Pinpoint the cell where the given text exists, returning its (x, y) midpoint coordinate. 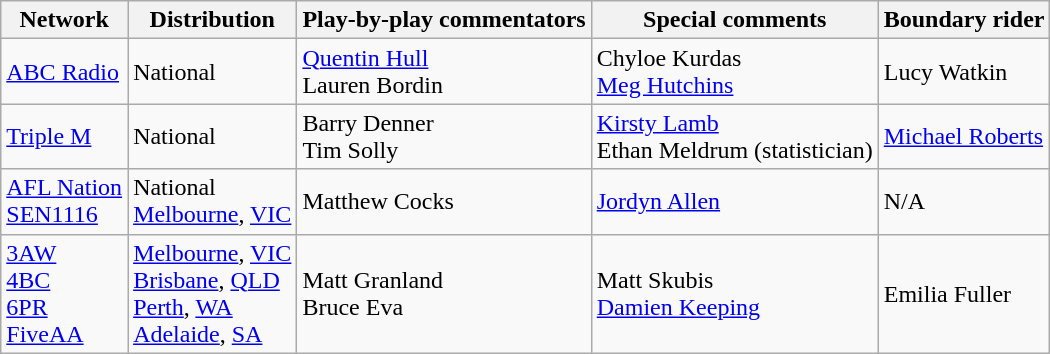
Kirsty LambEthan Meldrum (statistician) (734, 136)
AFL NationSEN1116 (64, 202)
Matthew Cocks (444, 202)
3AW4BC6PRFiveAA (64, 294)
Lucy Watkin (964, 72)
Network (64, 20)
NationalMelbourne, VIC (212, 202)
Chyloe KurdasMeg Hutchins (734, 72)
Emilia Fuller (964, 294)
Michael Roberts (964, 136)
Special comments (734, 20)
Jordyn Allen (734, 202)
Triple M (64, 136)
ABC Radio (64, 72)
Matt GranlandBruce Eva (444, 294)
Barry DennerTim Solly (444, 136)
Distribution (212, 20)
Matt SkubisDamien Keeping (734, 294)
Quentin HullLauren Bordin (444, 72)
Boundary rider (964, 20)
N/A (964, 202)
Melbourne, VICBrisbane, QLDPerth, WAAdelaide, SA (212, 294)
Play-by-play commentators (444, 20)
